Return [X, Y] of the center of cell containing provided text 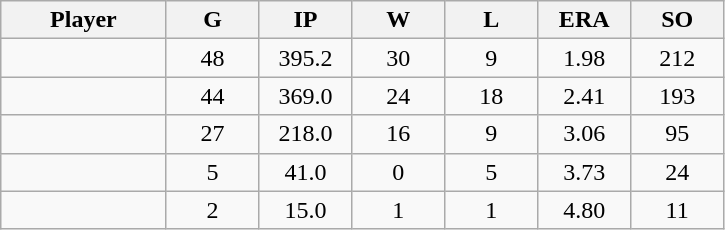
SO [678, 20]
48 [212, 58]
369.0 [306, 96]
41.0 [306, 172]
L [492, 20]
2.41 [584, 96]
212 [678, 58]
3.73 [584, 172]
11 [678, 210]
G [212, 20]
0 [398, 172]
27 [212, 134]
193 [678, 96]
Player [84, 20]
30 [398, 58]
ERA [584, 20]
15.0 [306, 210]
44 [212, 96]
18 [492, 96]
16 [398, 134]
3.06 [584, 134]
IP [306, 20]
1.98 [584, 58]
2 [212, 210]
4.80 [584, 210]
218.0 [306, 134]
W [398, 20]
95 [678, 134]
395.2 [306, 58]
